Determine the (x, y) coordinate at the center of the cell enclosing the given text.  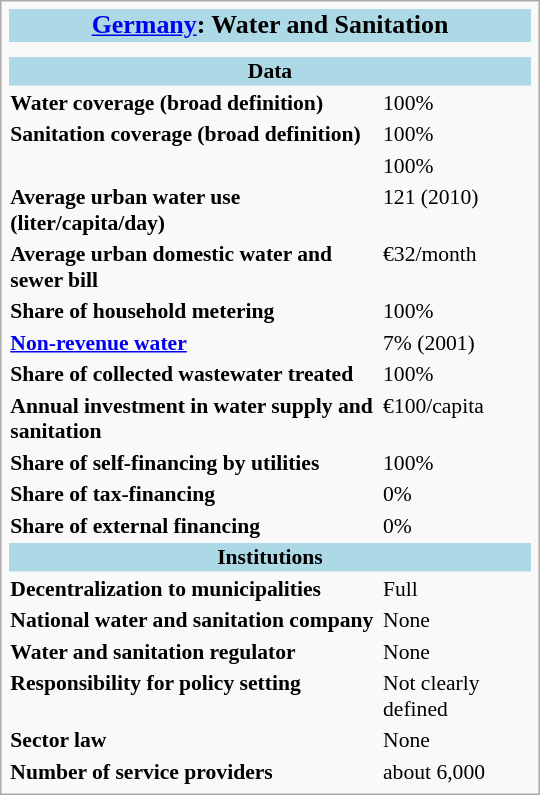
Share of collected wastewater treated (194, 374)
Average urban water use (liter/capita/day) (194, 210)
€100/capita (457, 418)
Average urban domestic water and sewer bill (194, 267)
Institutions (270, 557)
Non-revenue water (194, 342)
Not clearly defined (457, 696)
about 6,000 (457, 771)
Water coverage (broad definition) (194, 102)
Share of self-financing by utilities (194, 462)
Share of household metering (194, 311)
Share of tax-financing (194, 494)
Water and sanitation regulator (194, 651)
€32/month (457, 267)
Sanitation coverage (broad definition) (194, 134)
Decentralization to municipalities (194, 588)
Data (270, 71)
Responsibility for policy setting (194, 696)
Full (457, 588)
Number of service providers (194, 771)
Germany: Water and Sanitation (270, 26)
121 (2010) (457, 210)
7% (2001) (457, 342)
Share of external financing (194, 525)
Sector law (194, 740)
Annual investment in water supply and sanitation (194, 418)
National water and sanitation company (194, 620)
